Scan for the cell matching the given text and deliver its (x, y) coordinate at center. 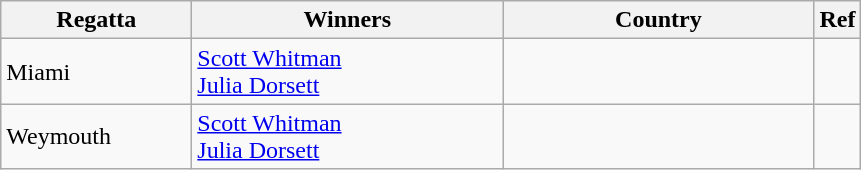
Regatta (96, 20)
Miami (96, 72)
Weymouth (96, 136)
Ref (838, 20)
Winners (348, 20)
Country (658, 20)
